For the text-containing cell, return its midpoint in [X, Y] coordinate format. 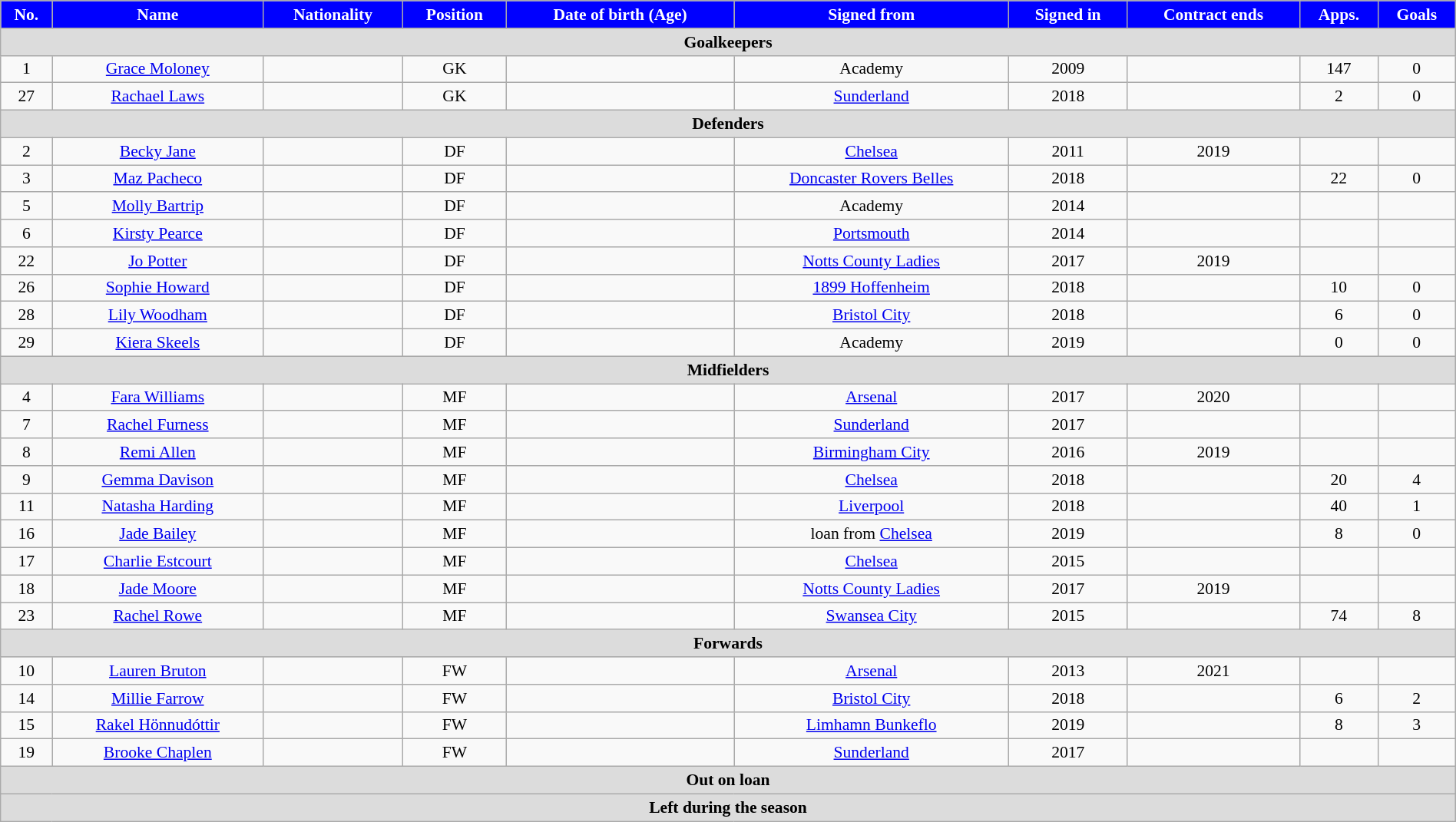
Swansea City [872, 616]
Doncaster Rovers Belles [872, 179]
14 [26, 698]
Nationality [333, 15]
1899 Hoffenheim [872, 288]
Forwards [728, 644]
Position [455, 15]
7 [26, 425]
Grace Moloney [158, 69]
147 [1339, 69]
Lily Woodham [158, 315]
17 [26, 562]
Gemma Davison [158, 480]
26 [26, 288]
Kirsty Pearce [158, 233]
2016 [1068, 452]
Defenders [728, 124]
Out on loan [728, 781]
2021 [1213, 671]
16 [26, 534]
19 [26, 753]
Rachel Furness [158, 425]
Name [158, 15]
2009 [1068, 69]
Goals [1416, 15]
23 [26, 616]
Apps. [1339, 15]
Limhamn Bunkeflo [872, 725]
Molly Bartrip [158, 206]
Jade Moore [158, 589]
Charlie Estcourt [158, 562]
Date of birth (Age) [620, 15]
Rachael Laws [158, 97]
Maz Pacheco [158, 179]
15 [26, 725]
Becky Jane [158, 151]
Lauren Bruton [158, 671]
Rachel Rowe [158, 616]
Sophie Howard [158, 288]
2020 [1213, 398]
74 [1339, 616]
Remi Allen [158, 452]
5 [26, 206]
28 [26, 315]
9 [26, 480]
Natasha Harding [158, 507]
No. [26, 15]
Midfielders [728, 370]
Signed in [1068, 15]
Brooke Chaplen [158, 753]
Jade Bailey [158, 534]
11 [26, 507]
27 [26, 97]
Contract ends [1213, 15]
Rakel Hönnudóttir [158, 725]
18 [26, 589]
Jo Potter [158, 261]
Liverpool [872, 507]
40 [1339, 507]
Goalkeepers [728, 42]
20 [1339, 480]
2011 [1068, 151]
loan from Chelsea [872, 534]
Fara Williams [158, 398]
Birmingham City [872, 452]
Signed from [872, 15]
29 [26, 343]
2013 [1068, 671]
Left during the season [728, 807]
Portsmouth [872, 233]
Millie Farrow [158, 698]
Kiera Skeels [158, 343]
